Scan for the cell matching the given text and deliver its (x, y) coordinate at center. 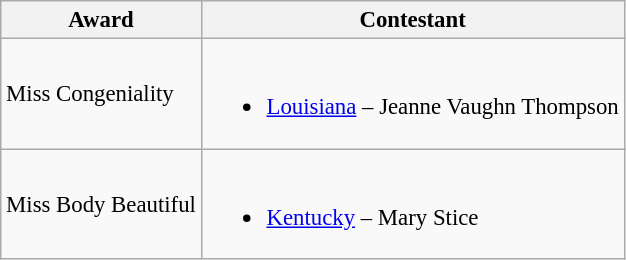
Miss Body Beautiful (101, 204)
Miss Congeniality (101, 94)
Contestant (412, 20)
Award (101, 20)
Louisiana – Jeanne Vaughn Thompson (412, 94)
Kentucky – Mary Stice (412, 204)
